Detect which cell encompasses the target text, then output its (x, y) center coordinate. 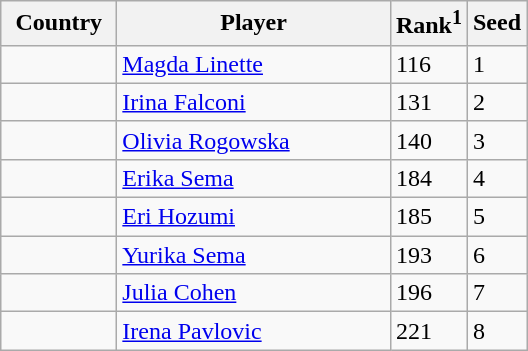
196 (428, 293)
221 (428, 331)
131 (428, 102)
Irena Pavlovic (254, 331)
3 (496, 140)
1 (496, 64)
Country (59, 24)
6 (496, 255)
Erika Sema (254, 178)
8 (496, 331)
Rank1 (428, 24)
Irina Falconi (254, 102)
Julia Cohen (254, 293)
Yurika Sema (254, 255)
185 (428, 217)
5 (496, 217)
Player (254, 24)
Eri Hozumi (254, 217)
Magda Linette (254, 64)
116 (428, 64)
2 (496, 102)
7 (496, 293)
Olivia Rogowska (254, 140)
184 (428, 178)
140 (428, 140)
193 (428, 255)
Seed (496, 24)
4 (496, 178)
